Search for the cell housing the specified text and yield its [X, Y] center coordinate. 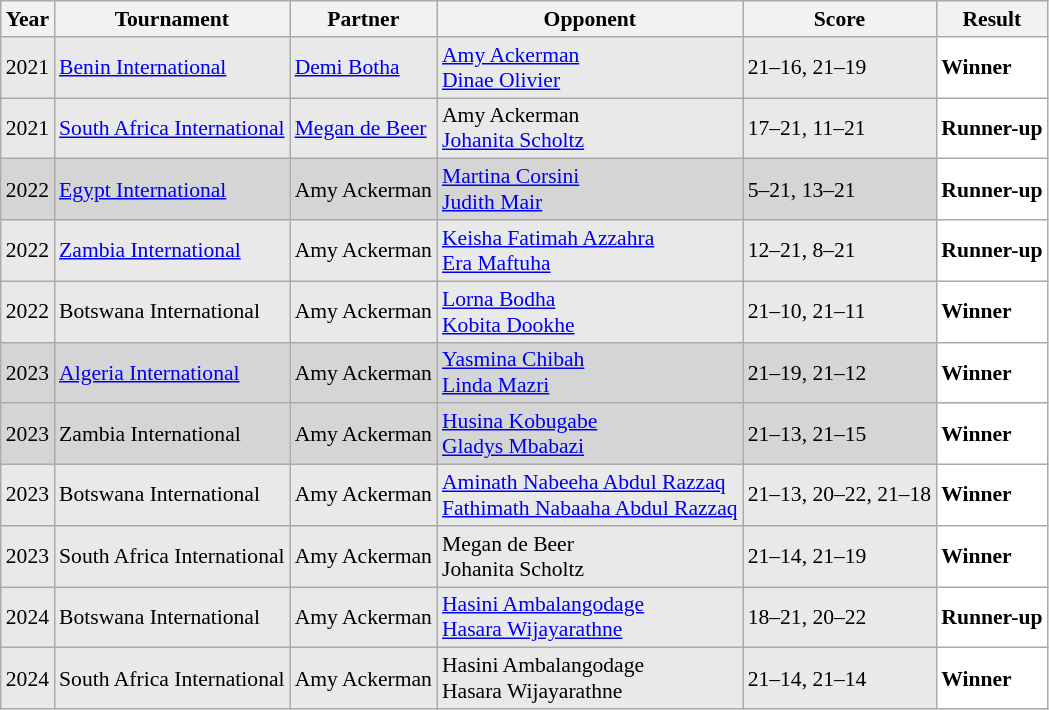
Amy Ackerman Dinae Olivier [590, 68]
Husina Kobugabe Gladys Mbabazi [590, 434]
21–16, 21–19 [840, 68]
Opponent [590, 19]
17–21, 11–21 [840, 128]
12–21, 8–21 [840, 250]
5–21, 13–21 [840, 190]
Yasmina Chibah Linda Mazri [590, 372]
Demi Botha [364, 68]
Aminath Nabeeha Abdul Razzaq Fathimath Nabaaha Abdul Razzaq [590, 496]
Megan de Beer [364, 128]
21–14, 21–14 [840, 678]
21–13, 21–15 [840, 434]
Keisha Fatimah Azzahra Era Maftuha [590, 250]
Amy Ackerman Johanita Scholtz [590, 128]
Algeria International [172, 372]
Year [28, 19]
Egypt International [172, 190]
Partner [364, 19]
21–14, 21–19 [840, 556]
18–21, 20–22 [840, 618]
Martina Corsini Judith Mair [590, 190]
Lorna Bodha Kobita Dookhe [590, 312]
Result [992, 19]
Tournament [172, 19]
Megan de Beer Johanita Scholtz [590, 556]
Benin International [172, 68]
21–19, 21–12 [840, 372]
21–10, 21–11 [840, 312]
21–13, 20–22, 21–18 [840, 496]
Score [840, 19]
